For the text-containing cell, return its midpoint in (x, y) coordinate format. 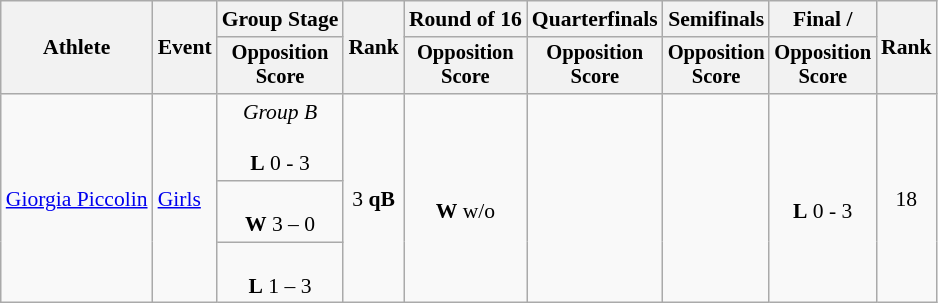
Girls (185, 198)
Group BL 0 - 3 (280, 138)
Quarterfinals (595, 19)
Giorgia Piccolin (77, 198)
Event (185, 48)
W 3 – 0 (280, 212)
Round of 16 (466, 19)
Final / (822, 19)
W w/o (466, 198)
Semifinals (716, 19)
3 qB (374, 198)
L 0 - 3 (822, 198)
Athlete (77, 48)
18 (906, 198)
L 1 – 3 (280, 272)
Group Stage (280, 19)
